Detect which cell encompasses the target text, then output its [X, Y] center coordinate. 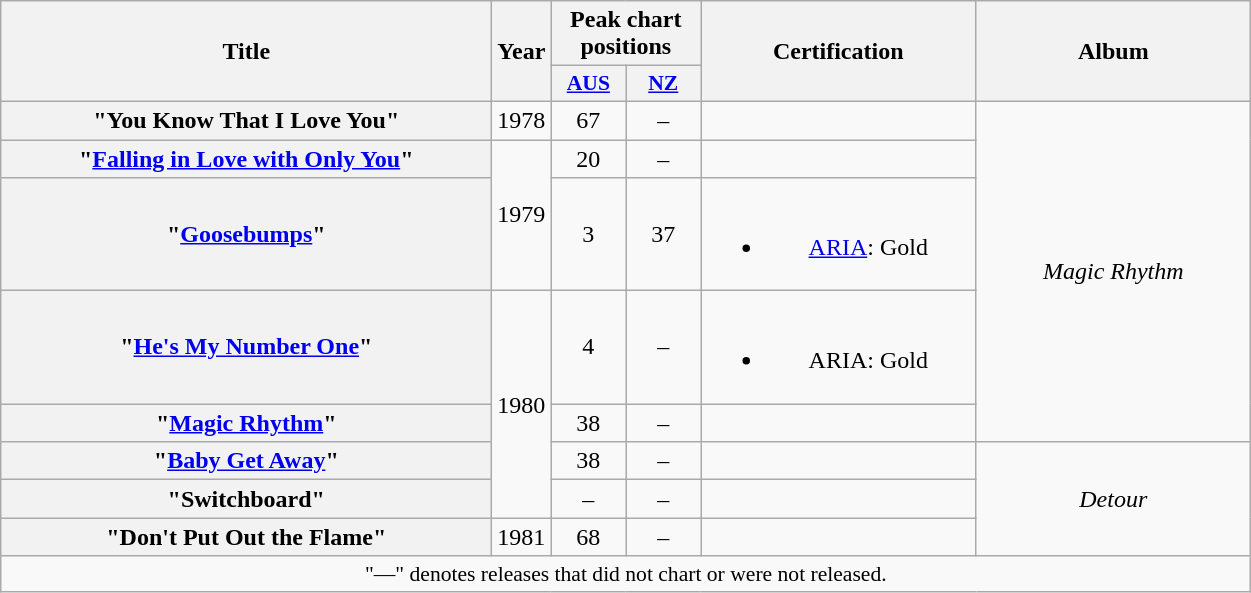
3 [588, 234]
"—" denotes releases that did not chart or were not released. [626, 574]
Certification [838, 52]
"Goosebumps" [246, 234]
"He's My Number One" [246, 348]
"Magic Rhythm" [246, 423]
"Don't Put Out the Flame" [246, 537]
Year [522, 52]
Magic Rhythm [1114, 271]
4 [588, 348]
Album [1114, 52]
20 [588, 159]
1979 [522, 216]
1980 [522, 404]
AUS [588, 84]
1978 [522, 120]
37 [664, 234]
"You Know That I Love You" [246, 120]
Peak chart positions [626, 34]
"Baby Get Away" [246, 461]
67 [588, 120]
"Switchboard" [246, 499]
NZ [664, 84]
1981 [522, 537]
Title [246, 52]
Detour [1114, 499]
68 [588, 537]
"Falling in Love with Only You" [246, 159]
